From the cell containing the given text, extract its center point as [x, y] coordinate. 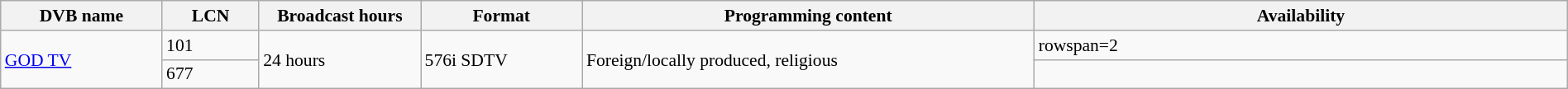
Availability [1302, 16]
576i SDTV [501, 59]
DVB name [81, 16]
GOD TV [81, 59]
24 hours [339, 59]
LCN [210, 16]
101 [210, 45]
Format [501, 16]
rowspan=2 [1302, 45]
Foreign/locally produced, religious [809, 59]
Programming content [809, 16]
677 [210, 74]
Broadcast hours [339, 16]
